Scan for the cell matching the given text and deliver its [X, Y] coordinate at center. 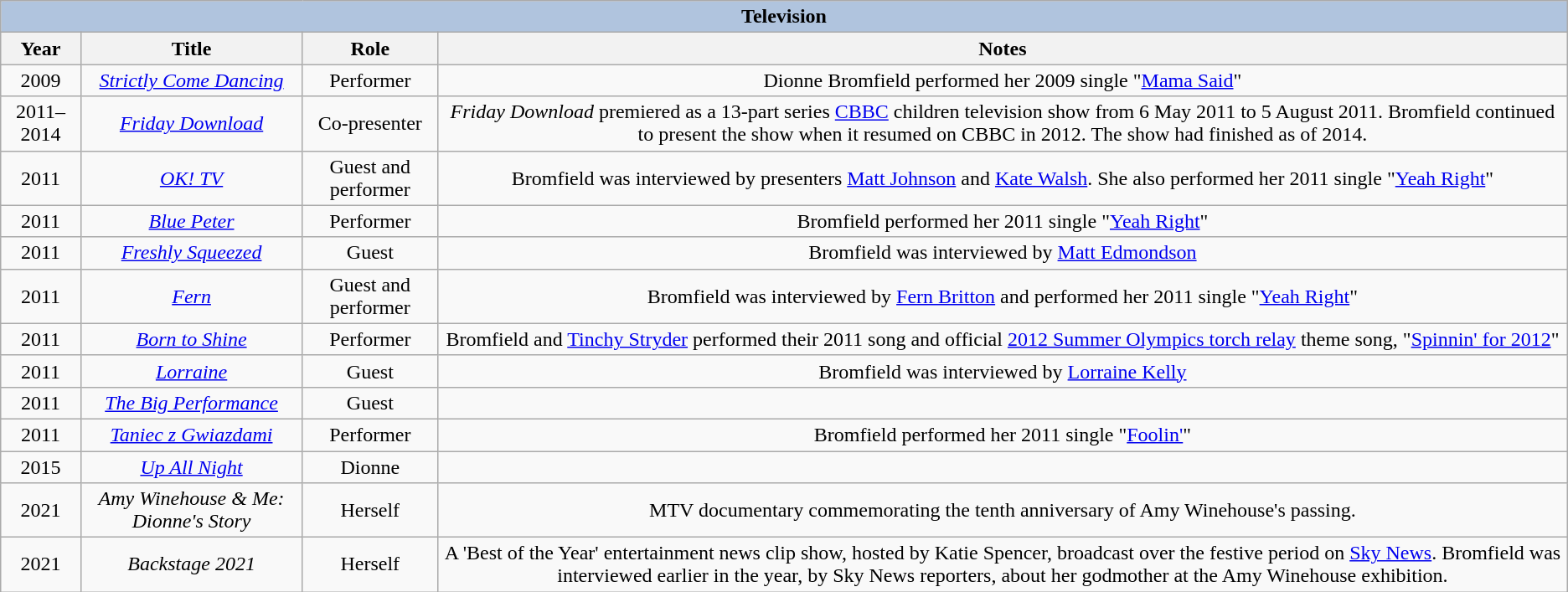
Year [40, 49]
Born to Shine [191, 339]
2015 [40, 466]
Taniec z Gwiazdami [191, 435]
MTV documentary commemorating the tenth anniversary of Amy Winehouse's passing. [1003, 511]
Freshly Squeezed [191, 253]
Bromfield was interviewed by Matt Edmondson [1003, 253]
Up All Night [191, 466]
Bromfield was interviewed by Fern Britton and performed her 2011 single "Yeah Right" [1003, 296]
The Big Performance [191, 403]
OK! TV [191, 178]
Dionne [370, 466]
Bromfield was interviewed by Lorraine Kelly [1003, 371]
2009 [40, 80]
Bromfield and Tinchy Stryder performed their 2011 song and official 2012 Summer Olympics torch relay theme song, "Spinnin' for 2012" [1003, 339]
2011–2014 [40, 124]
Amy Winehouse & Me: Dionne's Story [191, 511]
Dionne Bromfield performed her 2009 single "Mama Said" [1003, 80]
Backstage 2021 [191, 564]
Bromfield was interviewed by presenters Matt Johnson and Kate Walsh. She also performed her 2011 single "Yeah Right" [1003, 178]
Bromfield performed her 2011 single "Yeah Right" [1003, 221]
Blue Peter [191, 221]
Television [784, 17]
Bromfield performed her 2011 single "Foolin'" [1003, 435]
Title [191, 49]
Friday Download [191, 124]
Fern [191, 296]
Lorraine [191, 371]
Strictly Come Dancing [191, 80]
Role [370, 49]
Notes [1003, 49]
Co-presenter [370, 124]
